Locate the cell with the specified text and output its (x, y) center coordinate. 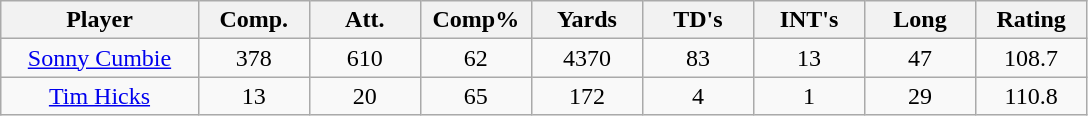
1 (808, 96)
4370 (586, 58)
172 (586, 96)
29 (920, 96)
65 (476, 96)
62 (476, 58)
Comp. (254, 20)
Sonny Cumbie (100, 58)
Rating (1032, 20)
Player (100, 20)
Long (920, 20)
20 (364, 96)
Yards (586, 20)
47 (920, 58)
610 (364, 58)
378 (254, 58)
Att. (364, 20)
108.7 (1032, 58)
INT's (808, 20)
83 (698, 58)
TD's (698, 20)
Comp% (476, 20)
4 (698, 96)
110.8 (1032, 96)
Tim Hicks (100, 96)
